Locate the cell with the specified text and output its [x, y] center coordinate. 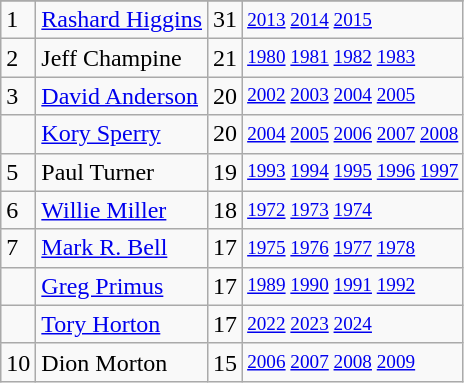
1975 1976 1977 1978 [353, 248]
2004 2005 2006 2007 2008 [353, 134]
Paul Turner [122, 172]
1989 1990 1991 1992 [353, 286]
19 [226, 172]
Mark R. Bell [122, 248]
18 [226, 210]
1993 1994 1995 1996 1997 [353, 172]
Greg Primus [122, 286]
Jeff Champine [122, 58]
Kory Sperry [122, 134]
Willie Miller [122, 210]
2013 2014 2015 [353, 20]
Rashard Higgins [122, 20]
21 [226, 58]
2 [18, 58]
Tory Horton [122, 324]
Dion Morton [122, 362]
David Anderson [122, 96]
1980 1981 1982 1983 [353, 58]
2006 2007 2008 2009 [353, 362]
2002 2003 2004 2005 [353, 96]
1972 1973 1974 [353, 210]
10 [18, 362]
15 [226, 362]
3 [18, 96]
5 [18, 172]
2022 2023 2024 [353, 324]
6 [18, 210]
7 [18, 248]
1 [18, 20]
31 [226, 20]
